Search for the cell housing the specified text and yield its (X, Y) center coordinate. 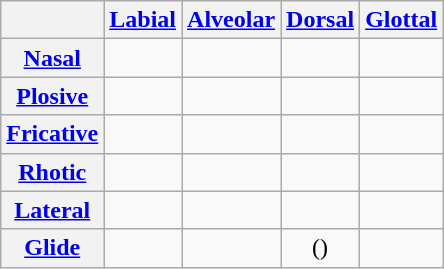
Glide (52, 248)
Alveolar (232, 20)
Nasal (52, 58)
Dorsal (320, 20)
Fricative (52, 134)
Rhotic (52, 172)
Glottal (402, 20)
() (320, 248)
Labial (143, 20)
Plosive (52, 96)
Lateral (52, 210)
